Return the [X, Y] coordinate for the center point of the cell that contains the specified text.  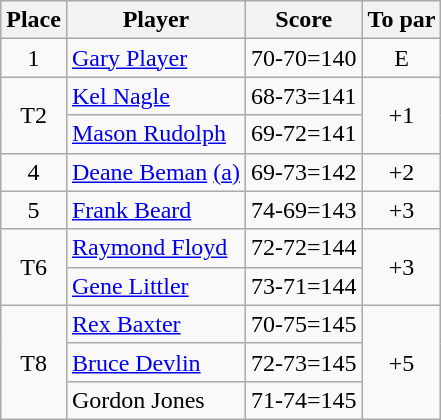
74-69=143 [304, 210]
Place [34, 20]
Deane Beman (a) [156, 172]
70-75=145 [304, 324]
E [402, 58]
Score [304, 20]
Player [156, 20]
1 [34, 58]
69-73=142 [304, 172]
Gene Littler [156, 286]
T2 [34, 115]
Kel Nagle [156, 96]
5 [34, 210]
73-71=144 [304, 286]
Gary Player [156, 58]
Frank Beard [156, 210]
69-72=141 [304, 134]
+2 [402, 172]
72-72=144 [304, 248]
Gordon Jones [156, 400]
Rex Baxter [156, 324]
72-73=145 [304, 362]
T6 [34, 267]
4 [34, 172]
T8 [34, 362]
To par [402, 20]
Bruce Devlin [156, 362]
+1 [402, 115]
68-73=141 [304, 96]
71-74=145 [304, 400]
Raymond Floyd [156, 248]
+5 [402, 362]
Mason Rudolph [156, 134]
70-70=140 [304, 58]
